Return the [x, y] coordinate for the center point of the cell that contains the specified text.  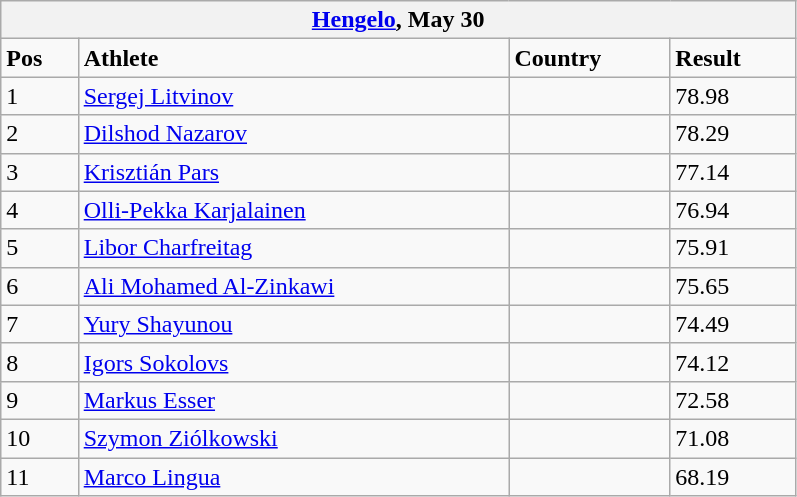
74.12 [733, 362]
10 [40, 438]
2 [40, 134]
3 [40, 172]
Libor Charfreitag [294, 248]
4 [40, 210]
Yury Shayunou [294, 324]
5 [40, 248]
9 [40, 400]
Szymon Ziólkowski [294, 438]
8 [40, 362]
Markus Esser [294, 400]
Hengelo, May 30 [398, 20]
Krisztián Pars [294, 172]
78.29 [733, 134]
75.91 [733, 248]
75.65 [733, 286]
6 [40, 286]
74.49 [733, 324]
Dilshod Nazarov [294, 134]
Sergej Litvinov [294, 96]
76.94 [733, 210]
1 [40, 96]
7 [40, 324]
Result [733, 58]
Igors Sokolovs [294, 362]
78.98 [733, 96]
77.14 [733, 172]
Olli-Pekka Karjalainen [294, 210]
71.08 [733, 438]
Athlete [294, 58]
Ali Mohamed Al-Zinkawi [294, 286]
72.58 [733, 400]
Pos [40, 58]
68.19 [733, 477]
11 [40, 477]
Country [590, 58]
Marco Lingua [294, 477]
